For the text-containing cell, return its midpoint in [x, y] coordinate format. 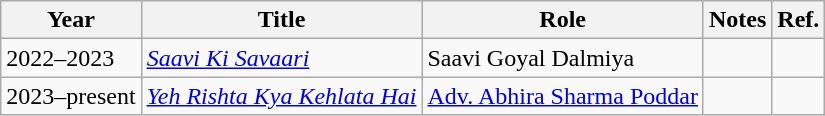
Role [562, 20]
Saavi Ki Savaari [282, 58]
Yeh Rishta Kya Kehlata Hai [282, 96]
Saavi Goyal Dalmiya [562, 58]
2023–present [71, 96]
Title [282, 20]
Year [71, 20]
Notes [737, 20]
Ref. [798, 20]
Adv. Abhira Sharma Poddar [562, 96]
2022–2023 [71, 58]
